Locate the cell with the specified text and output its (X, Y) center coordinate. 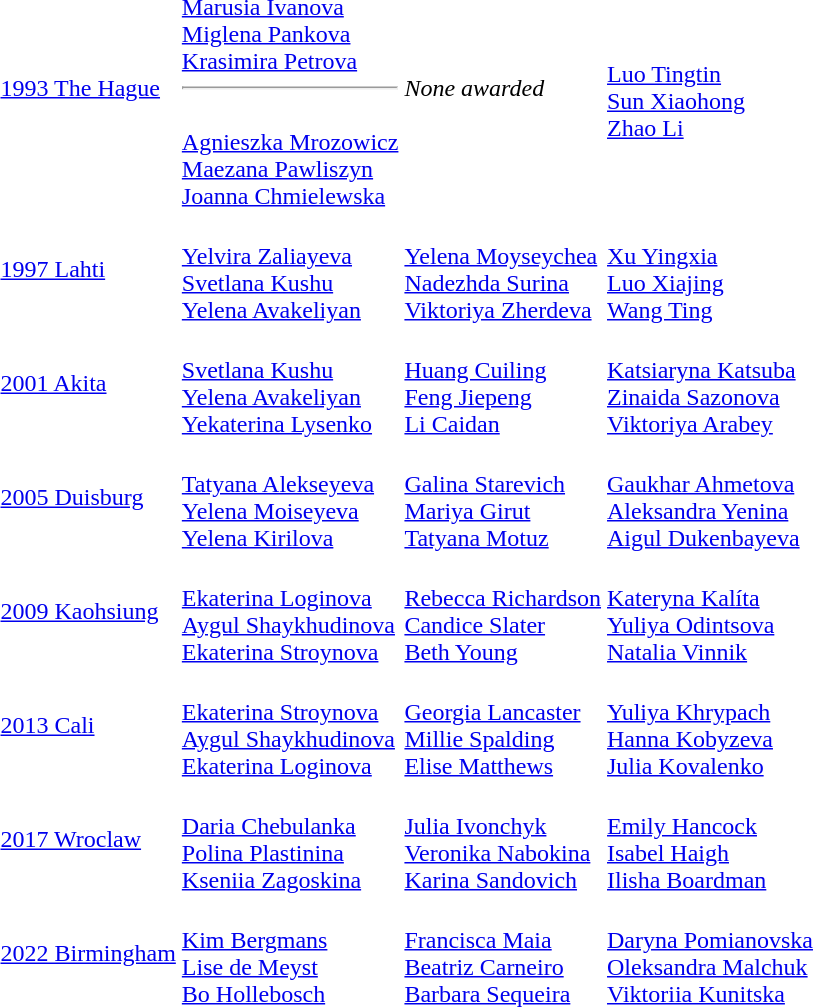
Svetlana KushuYelena AvakeliyanYekaterina Lysenko (290, 384)
Huang CuilingFeng JiepengLi Caidan (503, 384)
Galina StarevichMariya GirutTatyana Motuz (503, 498)
Georgia LancasterMillie SpaldingElise Matthews (503, 726)
Yelena MoyseycheaNadezhda SurinaViktoriya Zherdeva (503, 270)
Daria ChebulankaPolina PlastininaKseniia Zagoskina (290, 840)
Ekaterina LoginovaAygul ShaykhudinovaEkaterina Stroynova (290, 612)
Rebecca RichardsonCandice Slater Beth Young (503, 612)
Tatyana AlekseyevaYelena MoiseyevaYelena Kirilova (290, 498)
Ekaterina StroynovaAygul ShaykhudinovaEkaterina Loginova (290, 726)
Yelvira ZaliayevaSvetlana KushuYelena Avakeliyan (290, 270)
Julia IvonchykVeronika NabokinaKarina Sandovich (503, 840)
